Provide the (X, Y) coordinate of the cell's center where the given text is located.  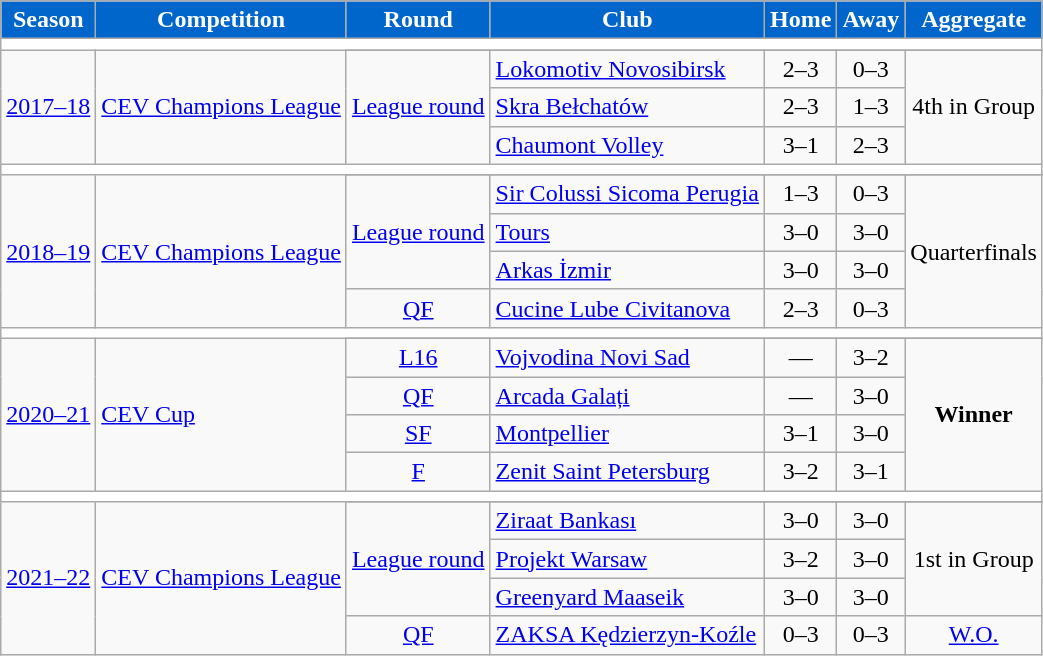
Competition (222, 20)
2018–19 (48, 251)
Arkas İzmir (627, 270)
1st in Group (974, 559)
Greenyard Maaseik (627, 597)
W.O. (974, 635)
Vojvodina Novi Sad (627, 357)
Zenit Saint Petersburg (627, 472)
2017–18 (48, 107)
Home (800, 20)
Quarterfinals (974, 251)
L16 (418, 357)
Lokomotiv Novosibirsk (627, 69)
Cucine Lube Civitanova (627, 308)
Sir Colussi Sicoma Perugia (627, 194)
F (418, 472)
SF (418, 434)
CEV Cup (222, 414)
Tours (627, 232)
Season (48, 20)
Aggregate (974, 20)
Winner (974, 414)
2021–22 (48, 578)
Chaumont Volley (627, 145)
Arcada Galați (627, 395)
ZAKSA Kędzierzyn-Koźle (627, 635)
Montpellier (627, 434)
2020–21 (48, 414)
Skra Bełchatów (627, 107)
4th in Group (974, 107)
Away (871, 20)
Projekt Warsaw (627, 559)
Round (418, 20)
Ziraat Bankası (627, 521)
Club (627, 20)
